Identify which cell holds the provided text, then report its (x, y) central coordinate. 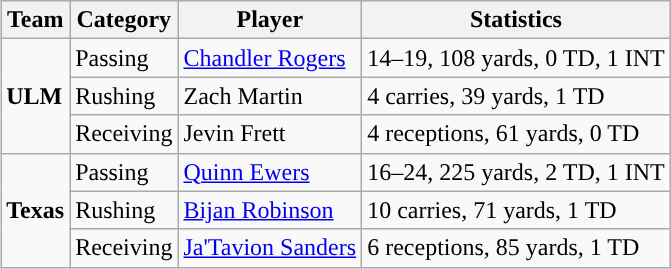
Category (124, 20)
14–19, 108 yards, 0 TD, 1 INT (516, 58)
ULM (36, 96)
Team (36, 20)
Texas (36, 210)
Statistics (516, 20)
Chandler Rogers (270, 58)
6 receptions, 85 yards, 1 TD (516, 248)
Quinn Ewers (270, 172)
10 carries, 71 yards, 1 TD (516, 210)
Bijan Robinson (270, 210)
Jevin Frett (270, 134)
4 receptions, 61 yards, 0 TD (516, 134)
16–24, 225 yards, 2 TD, 1 INT (516, 172)
Ja'Tavion Sanders (270, 248)
Zach Martin (270, 96)
4 carries, 39 yards, 1 TD (516, 96)
Player (270, 20)
